Detect which cell encompasses the target text, then output its [x, y] center coordinate. 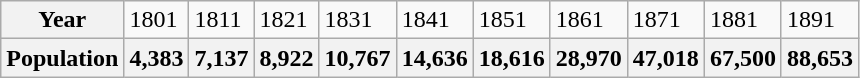
1851 [512, 20]
1821 [286, 20]
67,500 [742, 58]
Year [62, 20]
1831 [358, 20]
47,018 [666, 58]
1811 [222, 20]
4,383 [156, 58]
1891 [820, 20]
1841 [434, 20]
88,653 [820, 58]
1861 [588, 20]
7,137 [222, 58]
28,970 [588, 58]
14,636 [434, 58]
10,767 [358, 58]
18,616 [512, 58]
1801 [156, 20]
8,922 [286, 58]
1881 [742, 20]
1871 [666, 20]
Population [62, 58]
